Output the (x, y) coordinate of the center of the cell containing the given text.  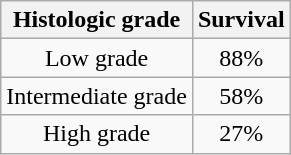
High grade (97, 134)
Low grade (97, 58)
88% (241, 58)
27% (241, 134)
Intermediate grade (97, 96)
58% (241, 96)
Survival (241, 20)
Histologic grade (97, 20)
